Capture the cell that displays the provided text and extract its [x, y] central coordinate. 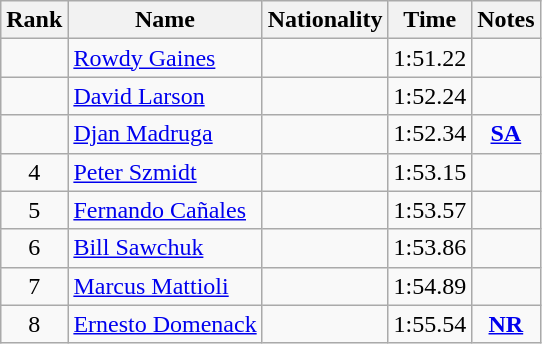
7 [34, 286]
Peter Szmidt [165, 172]
Ernesto Domenack [165, 324]
Time [430, 20]
1:53.86 [430, 248]
Fernando Cañales [165, 210]
SA [506, 134]
NR [506, 324]
1:51.22 [430, 58]
1:54.89 [430, 286]
4 [34, 172]
1:53.15 [430, 172]
1:52.34 [430, 134]
Marcus Mattioli [165, 286]
6 [34, 248]
Name [165, 20]
Djan Madruga [165, 134]
Rank [34, 20]
Bill Sawchuk [165, 248]
1:55.54 [430, 324]
1:52.24 [430, 96]
Rowdy Gaines [165, 58]
1:53.57 [430, 210]
5 [34, 210]
8 [34, 324]
Nationality [325, 20]
Notes [506, 20]
David Larson [165, 96]
